Identify which cell holds the provided text, then report its [x, y] central coordinate. 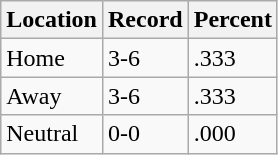
Location [52, 20]
Away [52, 96]
Record [145, 20]
0-0 [145, 134]
.000 [232, 134]
Home [52, 58]
Percent [232, 20]
Neutral [52, 134]
